Return (X, Y) of the center of cell containing provided text 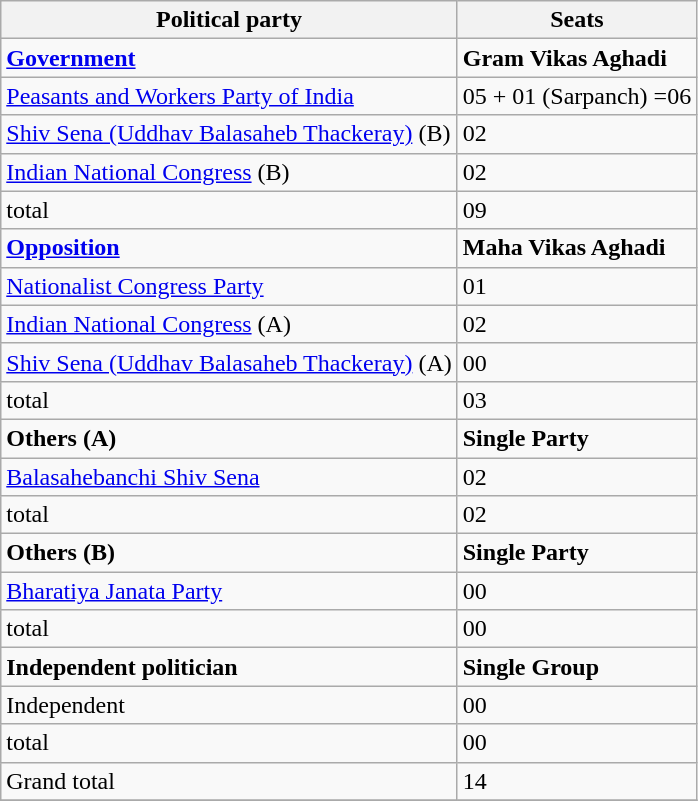
Maha Vikas Aghadi (576, 248)
Bharatiya Janata Party (229, 591)
09 (576, 210)
Shiv Sena (Uddhav Balasaheb Thackeray) (B) (229, 134)
Nationalist Congress Party (229, 286)
Seats (576, 20)
Indian National Congress (A) (229, 324)
Opposition (229, 248)
Government (229, 58)
Shiv Sena (Uddhav Balasaheb Thackeray) (A) (229, 362)
Others (B) (229, 553)
Peasants and Workers Party of India (229, 96)
Single Group (576, 667)
Others (A) (229, 438)
01 (576, 286)
Political party (229, 20)
Independent (229, 705)
14 (576, 781)
Grand total (229, 781)
03 (576, 400)
05 + 01 (Sarpanch) =06 (576, 96)
Balasahebanchi Shiv Sena (229, 477)
Indian National Congress (B) (229, 172)
Independent politician (229, 667)
Gram Vikas Aghadi (576, 58)
